Extract the [x, y] coordinate from the center of the cell holding the provided text.  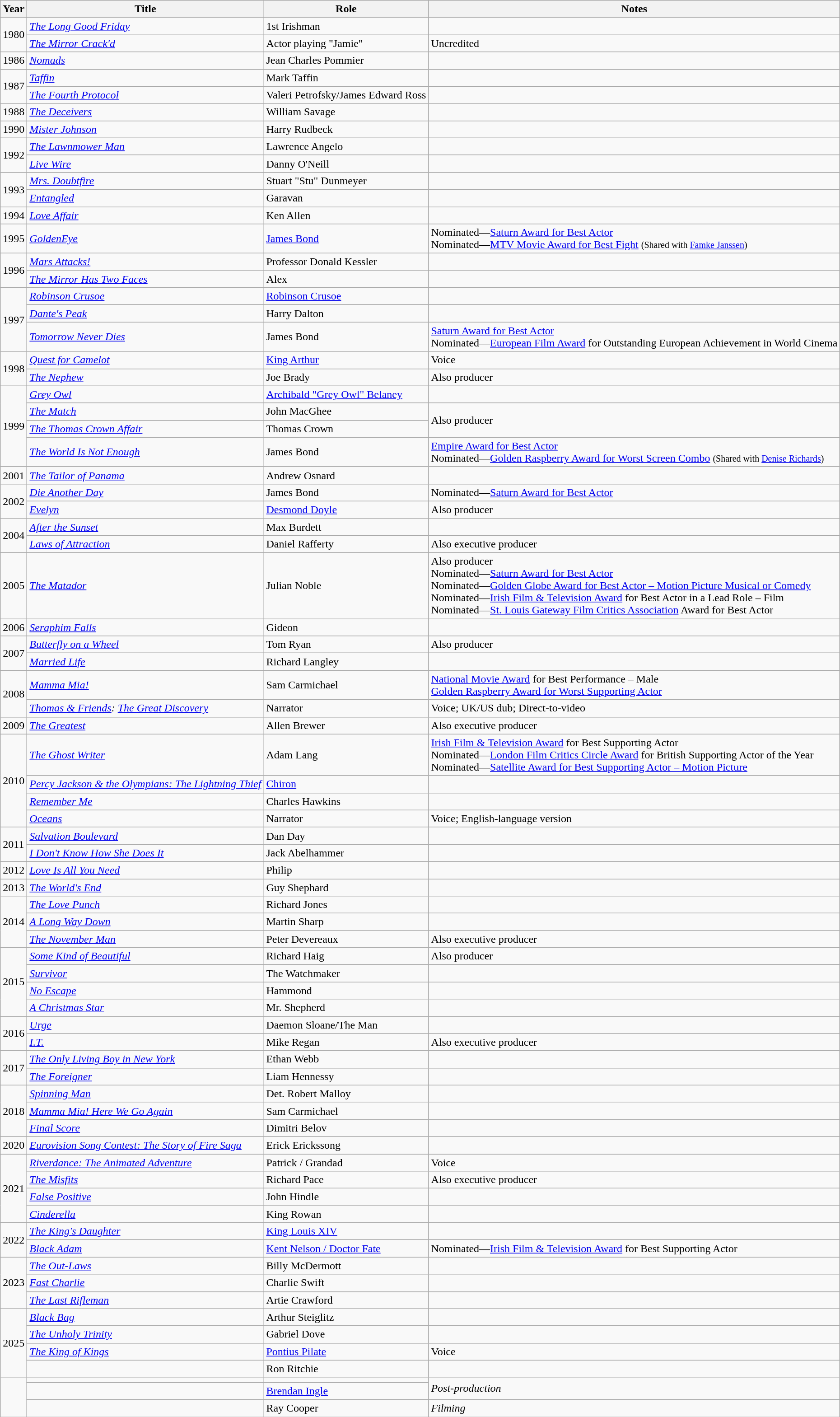
1995 [14, 239]
Richard Pace [346, 1180]
2001 [14, 475]
I.T. [145, 1042]
GoldenEye [145, 239]
2021 [14, 1188]
Andrew Osnard [346, 475]
1999 [14, 426]
The Ghost Writer [145, 755]
Riverdance: The Animated Adventure [145, 1162]
1997 [14, 320]
The Fourth Protocol [145, 95]
Guy Shephard [346, 888]
Spinning Man [145, 1094]
Jack Abelhammer [346, 853]
Evelyn [145, 510]
John Hindle [346, 1197]
Thomas & Friends: The Great Discovery [145, 708]
Hammond [346, 991]
Entangled [145, 198]
No Escape [145, 991]
Butterfly on a Wheel [145, 645]
Brendan Ingle [346, 1391]
Nominated—Saturn Award for Best Actor [634, 492]
The Tailor of Panama [145, 475]
Martin Sharp [346, 922]
Charlie Swift [346, 1283]
Voice; UK/US dub; Direct-to-video [634, 708]
Dan Day [346, 836]
King Louis XIV [346, 1231]
Thomas Crown [346, 429]
Survivor [145, 973]
2002 [14, 501]
Kent Nelson / Doctor Fate [346, 1249]
Valeri Petrofsky/James Edward Ross [346, 95]
The Matador [145, 586]
Professor Donald Kessler [346, 262]
Tom Ryan [346, 645]
Daniel Rafferty [346, 544]
Richard Haig [346, 956]
Percy Jackson & the Olympians: The Lightning Thief [145, 784]
2025 [14, 1343]
Artie Crawford [346, 1300]
Alex [346, 279]
Laws of Attraction [145, 544]
Arthur Steiglitz [346, 1317]
2006 [14, 627]
Mamma Mia! Here We Go Again [145, 1111]
Garavan [346, 198]
The November Man [145, 939]
Quest for Camelot [145, 360]
Role [346, 9]
2020 [14, 1145]
Notes [634, 9]
The Love Punch [145, 905]
Joe Brady [346, 377]
A Christmas Star [145, 1008]
Saturn Award for Best ActorNominated—European Film Award for Outstanding European Achievement in World Cinema [634, 337]
Love Is All You Need [145, 870]
Pontius Pilate [346, 1352]
1st Irishman [346, 26]
Ron Ritchie [346, 1369]
Some Kind of Beautiful [145, 956]
1993 [14, 189]
Urge [145, 1025]
1994 [14, 215]
Cinderella [145, 1214]
2014 [14, 922]
The Lawnmower Man [145, 146]
Det. Robert Malloy [346, 1094]
Charles Hawkins [346, 801]
Ray Cooper [346, 1408]
2022 [14, 1240]
2012 [14, 870]
Daemon Sloane/The Man [346, 1025]
Mark Taffin [346, 78]
Uncredited [634, 43]
2008 [14, 694]
The Deceivers [145, 112]
Patrick / Grandad [346, 1162]
Harry Dalton [346, 313]
Peter Devereaux [346, 939]
Gideon [346, 627]
The King of Kings [145, 1352]
The Misfits [145, 1180]
2015 [14, 982]
2017 [14, 1068]
Stuart "Stu" Dunmeyer [346, 181]
Taffin [145, 78]
Dante's Peak [145, 313]
2004 [14, 536]
Billy McDermott [346, 1266]
Die Another Day [145, 492]
Adam Lang [346, 755]
Tomorrow Never Dies [145, 337]
Archibald "Grey Owl" Belaney [346, 394]
King Rowan [346, 1214]
Love Affair [145, 215]
The Only Living Boy in New York [145, 1059]
Desmond Doyle [346, 510]
Mamma Mia! [145, 685]
Ken Allen [346, 215]
The World Is Not Enough [145, 452]
Nominated—Irish Film & Television Award for Best Supporting Actor [634, 1249]
Liam Hennessy [346, 1076]
Actor playing "Jamie" [346, 43]
2009 [14, 725]
1987 [14, 86]
The World's End [145, 888]
Erick Erickssong [346, 1145]
Gabriel Dove [346, 1334]
Black Bag [145, 1317]
Fast Charlie [145, 1283]
Eurovision Song Contest: The Story of Fire Saga [145, 1145]
Ethan Webb [346, 1059]
Danny O'Neill [346, 164]
The Match [145, 412]
Julian Noble [346, 586]
The Unholy Trinity [145, 1334]
I Don't Know How She Does It [145, 853]
After the Sunset [145, 527]
Mister Johnson [145, 129]
The Watchmaker [346, 973]
1988 [14, 112]
2013 [14, 888]
Jean Charles Pommier [346, 61]
Salvation Boulevard [145, 836]
1992 [14, 155]
Dimitri Belov [346, 1128]
Mike Regan [346, 1042]
Filming [634, 1408]
The Last Rifleman [145, 1300]
The Long Good Friday [145, 26]
Mrs. Doubtfire [145, 181]
The Greatest [145, 725]
2007 [14, 653]
Chiron [346, 784]
Final Score [145, 1128]
Harry Rudbeck [346, 129]
Oceans [145, 818]
The Thomas Crown Affair [145, 429]
Black Adam [145, 1249]
The Mirror Crack'd [145, 43]
2016 [14, 1034]
False Positive [145, 1197]
John MacGhee [346, 412]
The Foreigner [145, 1076]
1998 [14, 369]
1986 [14, 61]
The King's Daughter [145, 1231]
1996 [14, 271]
Allen Brewer [346, 725]
Max Burdett [346, 527]
Lawrence Angelo [346, 146]
Remember Me [145, 801]
Live Wire [145, 164]
Voice; English-language version [634, 818]
Empire Award for Best ActorNominated—Golden Raspberry Award for Worst Screen Combo (Shared with Denise Richards) [634, 452]
2018 [14, 1111]
Philip [346, 870]
King Arthur [346, 360]
Nominated—Saturn Award for Best ActorNominated—MTV Movie Award for Best Fight (Shared with Famke Janssen) [634, 239]
2023 [14, 1283]
Richard Jones [346, 905]
1990 [14, 129]
Seraphim Falls [145, 627]
The Nephew [145, 377]
Post-production [634, 1389]
A Long Way Down [145, 922]
Grey Owl [145, 394]
Nomads [145, 61]
2005 [14, 586]
Mr. Shepherd [346, 1008]
William Savage [346, 112]
The Mirror Has Two Faces [145, 279]
Year [14, 9]
2011 [14, 844]
Title [145, 9]
Richard Langley [346, 662]
1980 [14, 35]
Mars Attacks! [145, 262]
2010 [14, 781]
The Out-Laws [145, 1266]
Married Life [145, 662]
National Movie Award for Best Performance – MaleGolden Raspberry Award for Worst Supporting Actor [634, 685]
